Determine the (X, Y) coordinate at the center of the cell enclosing the given text.  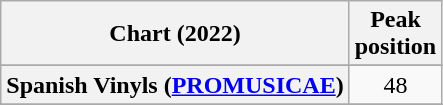
Chart (2022) (175, 34)
48 (395, 85)
Spanish Vinyls (PROMUSICAE) (175, 85)
Peakposition (395, 34)
